Return the (X, Y) coordinate for the center point of the cell that contains the specified text.  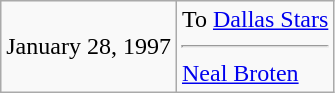
To Dallas StarsNeal Broten (254, 47)
January 28, 1997 (89, 47)
